Identify which cell holds the provided text, then report its [X, Y] central coordinate. 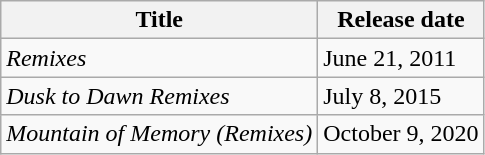
July 8, 2015 [401, 96]
June 21, 2011 [401, 58]
Dusk to Dawn Remixes [160, 96]
October 9, 2020 [401, 134]
Title [160, 20]
Mountain of Memory (Remixes) [160, 134]
Release date [401, 20]
Remixes [160, 58]
